From the cell containing the given text, extract its center point as (x, y) coordinate. 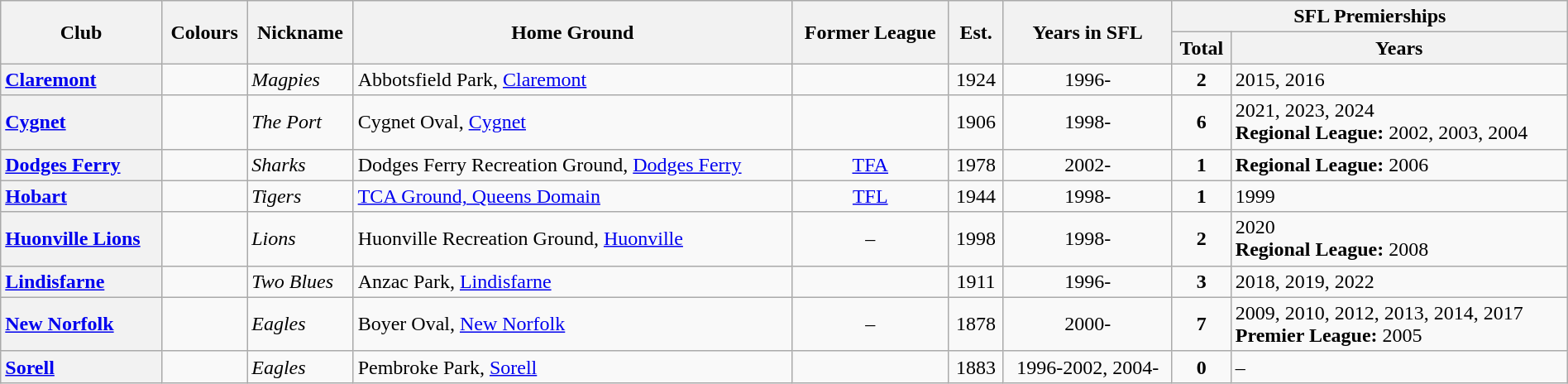
Est. (976, 32)
Tigers (300, 196)
7 (1201, 324)
1998 (976, 238)
TCA Ground, Queens Domain (572, 196)
Huonville Lions (81, 238)
Claremont (81, 79)
Pembroke Park, Sorell (572, 367)
Magpies (300, 79)
Cygnet Oval, Cygnet (572, 122)
New Norfolk (81, 324)
Boyer Oval, New Norfolk (572, 324)
1944 (976, 196)
The Port (300, 122)
SFL Premierships (1370, 17)
1999 (1399, 196)
Two Blues (300, 281)
6 (1201, 122)
Hobart (81, 196)
1978 (976, 165)
Sharks (300, 165)
Years in SFL (1088, 32)
TFL (870, 196)
TFA (870, 165)
Years (1399, 48)
Abbotsfield Park, Claremont (572, 79)
1906 (976, 122)
Former League (870, 32)
1878 (976, 324)
Home Ground (572, 32)
1924 (976, 79)
Dodges Ferry Recreation Ground, Dodges Ferry (572, 165)
Nickname (300, 32)
2015, 2016 (1399, 79)
Cygnet (81, 122)
Club (81, 32)
2000- (1088, 324)
Sorell (81, 367)
2020Regional League: 2008 (1399, 238)
Total (1201, 48)
3 (1201, 281)
Regional League: 2006 (1399, 165)
Huonville Recreation Ground, Huonville (572, 238)
1996-2002, 2004- (1088, 367)
Lindisfarne (81, 281)
0 (1201, 367)
1911 (976, 281)
Lions (300, 238)
2009, 2010, 2012, 2013, 2014, 2017Premier League: 2005 (1399, 324)
2018, 2019, 2022 (1399, 281)
Colours (205, 32)
1883 (976, 367)
Dodges Ferry (81, 165)
2002- (1088, 165)
2021, 2023, 2024Regional League: 2002, 2003, 2004 (1399, 122)
Anzac Park, Lindisfarne (572, 281)
